Extract the [x, y] coordinate from the center of the cell holding the provided text.  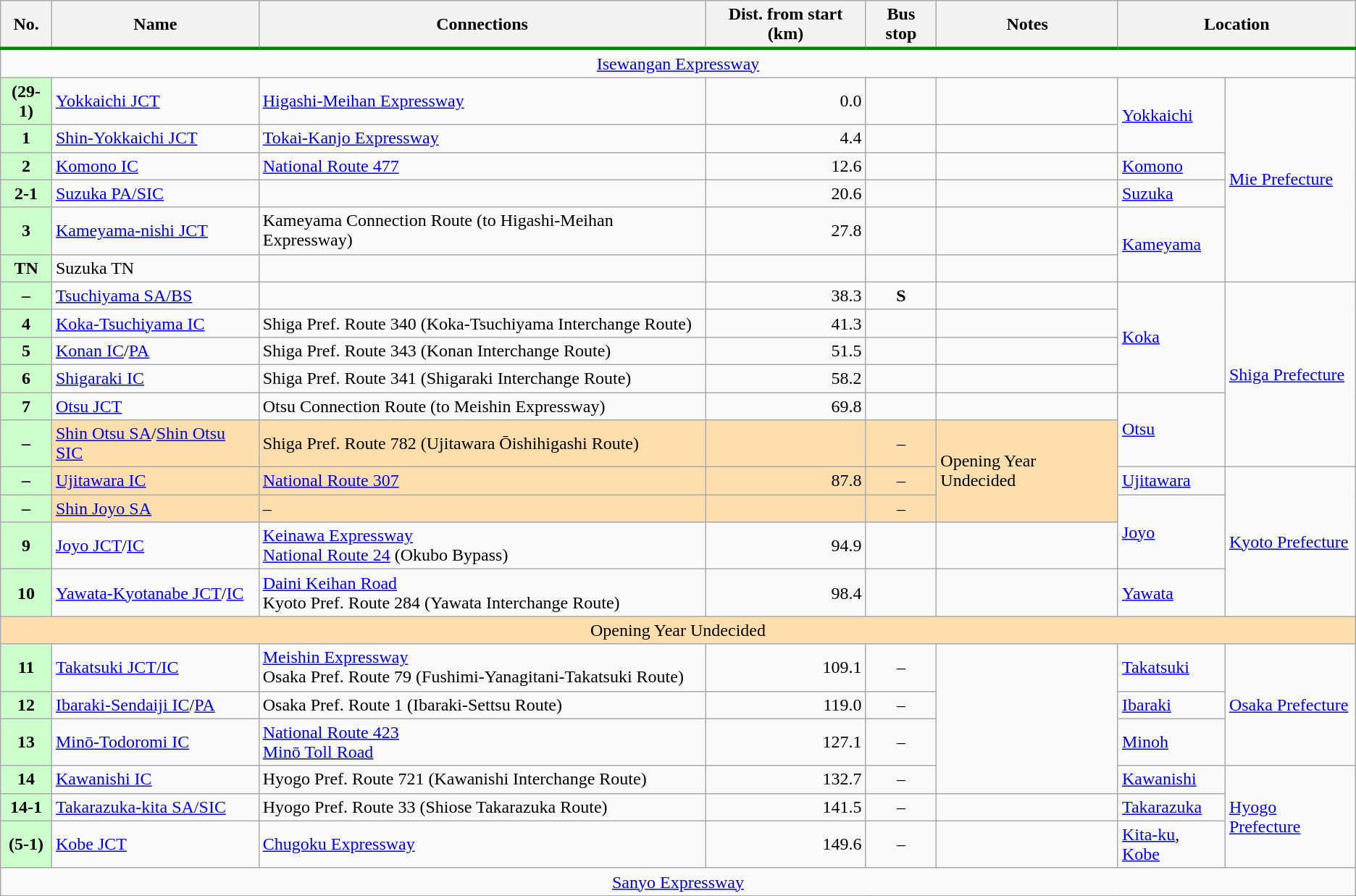
Takarazuka [1171, 807]
Kawanishi [1171, 779]
109.1 [785, 668]
Komono [1171, 166]
(29-1) [26, 101]
12.6 [785, 166]
Otsu [1171, 430]
Shiga Pref. Route 343 (Konan Interchange Route) [482, 351]
Yokkaichi [1171, 114]
87.8 [785, 481]
Joyo [1171, 532]
Suzuka PA/SIC [155, 193]
Koka-Tsuchiyama IC [155, 323]
3 [26, 230]
Sanyo Expressway [678, 882]
6 [26, 378]
Name [155, 25]
Meishin ExpresswayOsaka Pref. Route 79 (Fushimi-Yanagitani-Takatsuki Route) [482, 668]
Tsuchiyama SA/BS [155, 296]
Mie Prefecture [1290, 180]
127.1 [785, 742]
13 [26, 742]
Minō-Todoromi IC [155, 742]
Suzuka [1171, 193]
Takarazuka-kita SA/SIC [155, 807]
Konan IC/PA [155, 351]
12 [26, 705]
14 [26, 779]
Chugoku Expressway [482, 845]
Kawanishi IC [155, 779]
National Route 477 [482, 166]
Shigaraki IC [155, 378]
Higashi-Meihan Expressway [482, 101]
11 [26, 668]
(5-1) [26, 845]
38.3 [785, 296]
27.8 [785, 230]
41.3 [785, 323]
132.7 [785, 779]
98.4 [785, 593]
National Route 423Minō Toll Road [482, 742]
Ujitawara IC [155, 481]
Osaka Pref. Route 1 (Ibaraki-Settsu Route) [482, 705]
141.5 [785, 807]
4 [26, 323]
Shiga Pref. Route 341 (Shigaraki Interchange Route) [482, 378]
51.5 [785, 351]
Yokkaichi JCT [155, 101]
9 [26, 546]
119.0 [785, 705]
Ibaraki-Sendaiji IC/PA [155, 705]
Shin Otsu SA/Shin Otsu SIC [155, 443]
Daini Keihan RoadKyoto Pref. Route 284 (Yawata Interchange Route) [482, 593]
No. [26, 25]
94.9 [785, 546]
Osaka Prefecture [1290, 705]
Minoh [1171, 742]
Isewangan Expressway [678, 63]
Otsu JCT [155, 406]
4.4 [785, 138]
Komono IC [155, 166]
Notes [1027, 25]
69.8 [785, 406]
Kameyama-nishi JCT [155, 230]
58.2 [785, 378]
Ibaraki [1171, 705]
Hyogo Prefecture [1290, 817]
Otsu Connection Route (to Meishin Expressway) [482, 406]
Joyo JCT/IC [155, 546]
Hyogo Pref. Route 721 (Kawanishi Interchange Route) [482, 779]
14-1 [26, 807]
Shin Joyo SA [155, 508]
Hyogo Pref. Route 33 (Shiose Takarazuka Route) [482, 807]
Location [1236, 25]
20.6 [785, 193]
Takatsuki JCT/IC [155, 668]
Koka [1171, 337]
Keinawa ExpresswayNational Route 24 (Okubo Bypass) [482, 546]
S [901, 296]
Shin-Yokkaichi JCT [155, 138]
1 [26, 138]
Connections [482, 25]
0.0 [785, 101]
Shiga Prefecture [1290, 374]
Suzuka TN [155, 268]
Bus stop [901, 25]
Yawata-Kyotanabe JCT/IC [155, 593]
5 [26, 351]
Dist. from start (km) [785, 25]
Shiga Pref. Route 782 (Ujitawara Ōishihigashi Route) [482, 443]
Takatsuki [1171, 668]
Kobe JCT [155, 845]
TN [26, 268]
Kita-ku, Kobe [1171, 845]
10 [26, 593]
Kameyama Connection Route (to Higashi-Meihan Expressway) [482, 230]
149.6 [785, 845]
Kyoto Prefecture [1290, 542]
7 [26, 406]
Ujitawara [1171, 481]
National Route 307 [482, 481]
Shiga Pref. Route 340 (Koka-Tsuchiyama Interchange Route) [482, 323]
Tokai-Kanjo Expressway [482, 138]
Yawata [1171, 593]
2-1 [26, 193]
2 [26, 166]
Kameyama [1171, 245]
